Scan for the cell matching the given text and deliver its (x, y) coordinate at center. 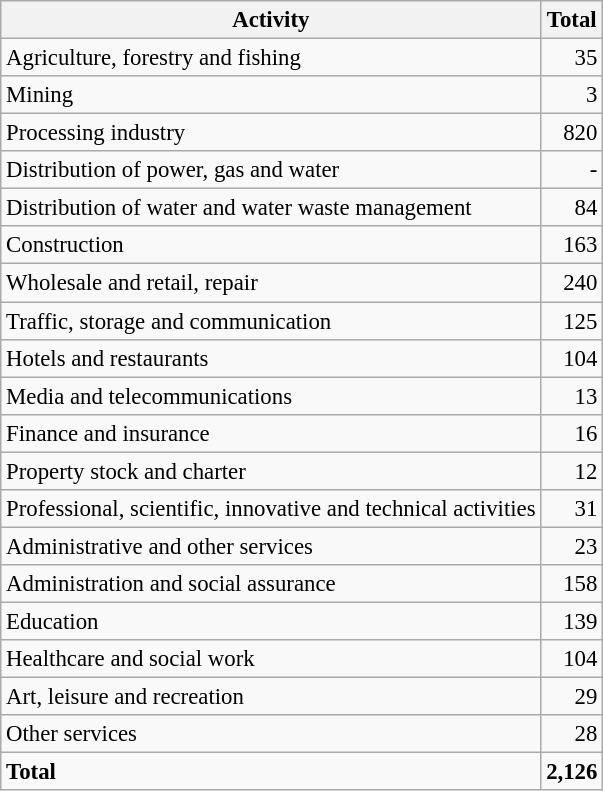
Processing industry (271, 133)
125 (572, 321)
240 (572, 283)
Activity (271, 20)
13 (572, 396)
31 (572, 509)
35 (572, 58)
Administrative and other services (271, 546)
3 (572, 95)
163 (572, 245)
12 (572, 471)
Hotels and restaurants (271, 358)
Distribution of water and water waste management (271, 208)
- (572, 170)
Finance and insurance (271, 433)
Other services (271, 734)
Administration and social assurance (271, 584)
29 (572, 697)
Property stock and charter (271, 471)
2,126 (572, 772)
Art, leisure and recreation (271, 697)
Agriculture, forestry and fishing (271, 58)
23 (572, 546)
158 (572, 584)
139 (572, 621)
820 (572, 133)
Wholesale and retail, repair (271, 283)
Distribution of power, gas and water (271, 170)
Education (271, 621)
Media and telecommunications (271, 396)
Construction (271, 245)
84 (572, 208)
Professional, scientific, innovative and technical activities (271, 509)
Healthcare and social work (271, 659)
28 (572, 734)
Traffic, storage and communication (271, 321)
Mining (271, 95)
16 (572, 433)
